Return the [x, y] coordinate for the center point of the cell that contains the specified text.  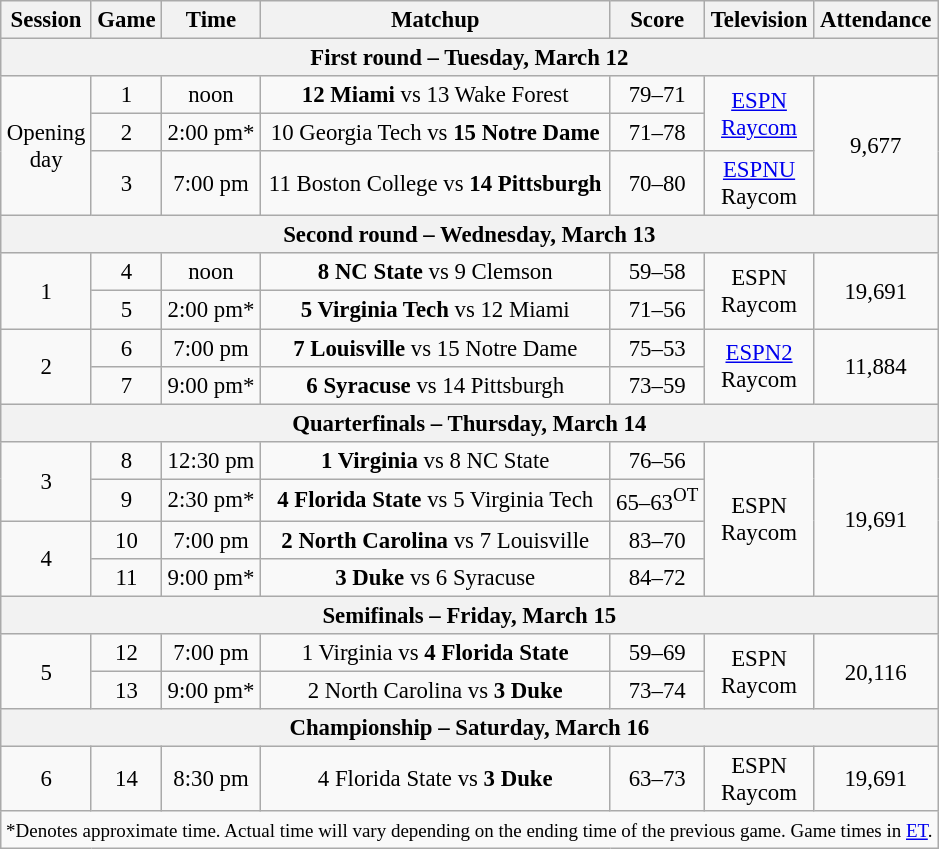
4 Florida State vs 5 Virginia Tech [434, 500]
6 Syracuse vs 14 Pittsburgh [434, 385]
14 [126, 780]
Semifinals – Friday, March 15 [470, 615]
79–71 [658, 95]
83–70 [658, 540]
*Denotes approximate time. Actual time will vary depending on the ending time of the previous game. Game times in ET. [470, 830]
Openingday [46, 146]
20,116 [876, 672]
Television [758, 20]
Quarterfinals – Thursday, March 14 [470, 423]
63–73 [658, 780]
84–72 [658, 578]
75–53 [658, 348]
2 North Carolina vs 3 Duke [434, 691]
12 [126, 653]
76–56 [658, 460]
9 [126, 500]
8:30 pm [210, 780]
8 NC State vs 9 Clemson [434, 273]
12:30 pm [210, 460]
65–63OT [658, 500]
1 Virginia vs 8 NC State [434, 460]
Matchup [434, 20]
Time [210, 20]
Game [126, 20]
Championship – Saturday, March 16 [470, 728]
Score [658, 20]
2 North Carolina vs 7 Louisville [434, 540]
70–80 [658, 184]
9,677 [876, 146]
5 Virginia Tech vs 12 Miami [434, 310]
8 [126, 460]
59–69 [658, 653]
2:30 pm* [210, 500]
First round – Tuesday, March 12 [470, 58]
73–74 [658, 691]
Attendance [876, 20]
1 Virginia vs 4 Florida State [434, 653]
13 [126, 691]
Session [46, 20]
7 [126, 385]
12 Miami vs 13 Wake Forest [434, 95]
59–58 [658, 273]
10 Georgia Tech vs 15 Notre Dame [434, 133]
4 Florida State vs 3 Duke [434, 780]
Second round – Wednesday, March 13 [470, 235]
11 Boston College vs 14 Pittsburgh [434, 184]
7 Louisville vs 15 Notre Dame [434, 348]
ESPN2Raycom [758, 366]
ESPNURaycom [758, 184]
73–59 [658, 385]
11,884 [876, 366]
3 Duke vs 6 Syracuse [434, 578]
71–78 [658, 133]
11 [126, 578]
10 [126, 540]
71–56 [658, 310]
